Return (x, y) of the center of cell containing provided text 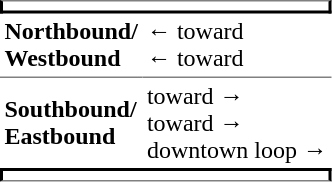
Northbound/Westbound (71, 46)
← toward ← toward (236, 46)
Southbound/Eastbound (71, 123)
toward → toward → downtown loop → (236, 123)
